Detect which cell encompasses the target text, then output its [X, Y] center coordinate. 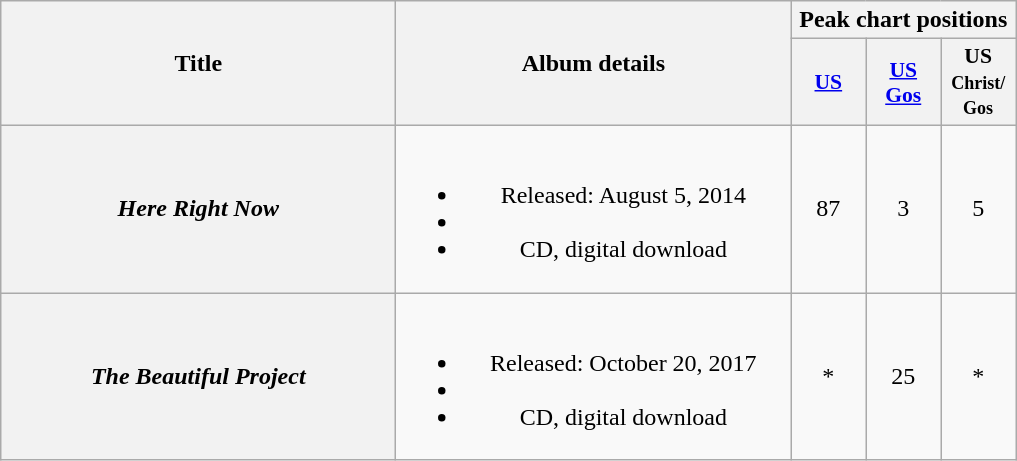
The Beautiful Project [198, 376]
USGos [904, 82]
Peak chart positions [904, 20]
USChrist/Gos [978, 82]
Released: October 20, 2017CD, digital download [594, 376]
3 [904, 208]
25 [904, 376]
Here Right Now [198, 208]
Title [198, 64]
Released: August 5, 2014CD, digital download [594, 208]
87 [828, 208]
Album details [594, 64]
5 [978, 208]
US [828, 82]
